Find where the given text appears and provide that cell's center as [x, y] coordinate. 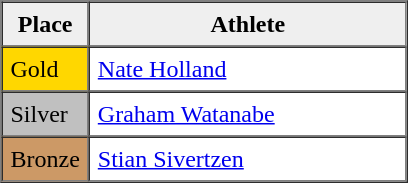
Place [46, 24]
Graham Watanabe [248, 114]
Gold [46, 68]
Nate Holland [248, 68]
Athlete [248, 24]
Stian Sivertzen [248, 158]
Bronze [46, 158]
Silver [46, 114]
